Locate the cell with the specified text and output its [x, y] center coordinate. 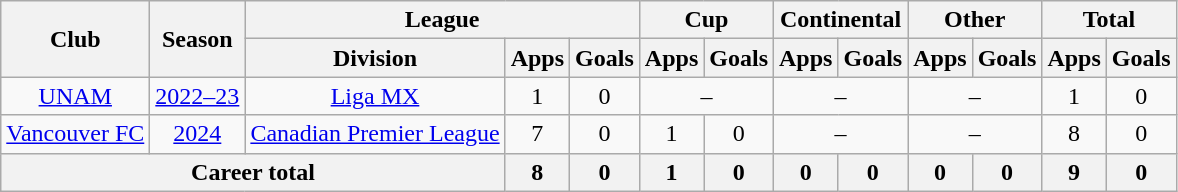
League [442, 20]
Career total [253, 172]
9 [1074, 172]
2022–23 [198, 96]
Cup [706, 20]
Division [375, 58]
Vancouver FC [76, 134]
Canadian Premier League [375, 134]
Club [76, 39]
Continental [841, 20]
Other [975, 20]
Total [1109, 20]
2024 [198, 134]
Liga MX [375, 96]
Season [198, 39]
UNAM [76, 96]
7 [537, 134]
